Search for the cell housing the specified text and yield its (x, y) center coordinate. 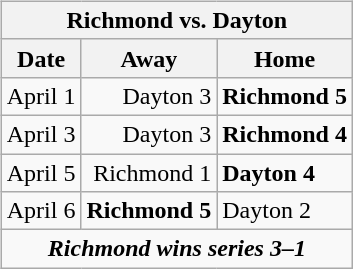
Richmond vs. Dayton (176, 20)
Richmond 4 (285, 134)
April 6 (41, 211)
Dayton 2 (285, 211)
Home (285, 58)
April 5 (41, 173)
Dayton 4 (285, 173)
Date (41, 58)
Away (149, 58)
April 3 (41, 134)
Richmond 1 (149, 173)
Richmond wins series 3–1 (176, 249)
April 1 (41, 96)
